Determine the [X, Y] coordinate at the center of the cell enclosing the given text.  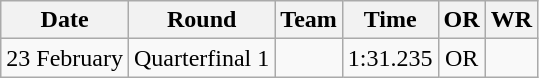
Date [65, 20]
Round [201, 20]
Quarterfinal 1 [201, 58]
Time [390, 20]
23 February [65, 58]
WR [511, 20]
Team [309, 20]
1:31.235 [390, 58]
